Provide the [x, y] coordinate of the cell's center where the given text is located.  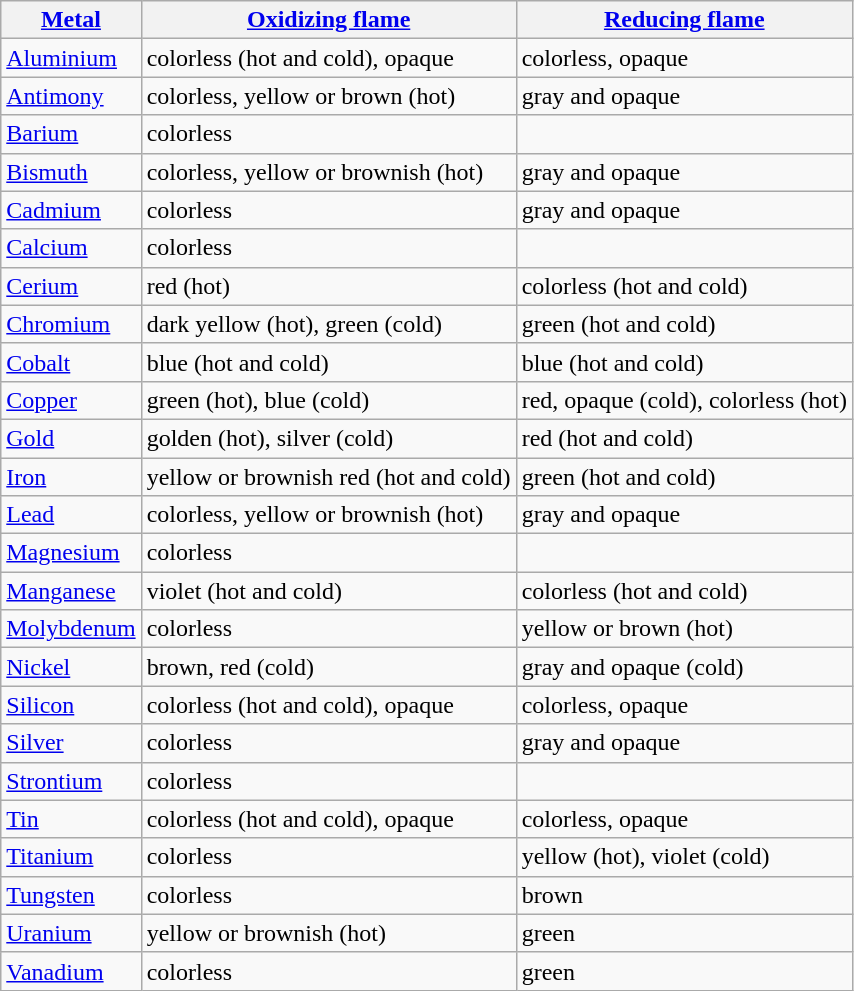
Strontium [71, 781]
Bismuth [71, 172]
Antimony [71, 96]
Magnesium [71, 553]
Aluminium [71, 58]
gray and opaque (cold) [684, 667]
yellow (hot), violet (cold) [684, 857]
Tin [71, 819]
Calcium [71, 248]
violet (hot and cold) [328, 591]
yellow or brown (hot) [684, 629]
Copper [71, 400]
colorless, yellow or brown (hot) [328, 96]
red, opaque (cold), colorless (hot) [684, 400]
Oxidizing flame [328, 20]
Iron [71, 477]
Silver [71, 743]
Vanadium [71, 971]
Gold [71, 438]
brown [684, 895]
Silicon [71, 705]
golden (hot), silver (cold) [328, 438]
yellow or brownish (hot) [328, 933]
Cobalt [71, 362]
Cerium [71, 286]
Manganese [71, 591]
Metal [71, 20]
yellow or brownish red (hot and cold) [328, 477]
Lead [71, 515]
dark yellow (hot), green (cold) [328, 324]
Barium [71, 134]
Uranium [71, 933]
Titanium [71, 857]
Reducing flame [684, 20]
Chromium [71, 324]
brown, red (cold) [328, 667]
red (hot and cold) [684, 438]
Cadmium [71, 210]
Tungsten [71, 895]
Nickel [71, 667]
Molybdenum [71, 629]
green (hot), blue (cold) [328, 400]
red (hot) [328, 286]
